Search for the cell housing the specified text and yield its [X, Y] center coordinate. 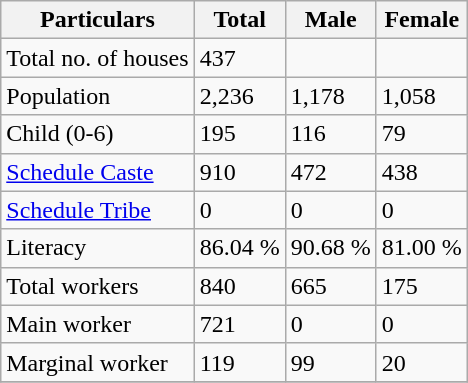
665 [330, 286]
Particulars [98, 20]
438 [422, 172]
721 [240, 324]
175 [422, 286]
2,236 [240, 96]
Total workers [98, 286]
81.00 % [422, 248]
Literacy [98, 248]
119 [240, 362]
437 [240, 58]
90.68 % [330, 248]
Marginal worker [98, 362]
Female [422, 20]
Schedule Tribe [98, 210]
472 [330, 172]
99 [330, 362]
Child (0-6) [98, 134]
86.04 % [240, 248]
195 [240, 134]
79 [422, 134]
Male [330, 20]
Total no. of houses [98, 58]
1,178 [330, 96]
Schedule Caste [98, 172]
Total [240, 20]
116 [330, 134]
910 [240, 172]
Population [98, 96]
840 [240, 286]
1,058 [422, 96]
20 [422, 362]
Main worker [98, 324]
